Provide the (x, y) coordinate of the cell's center where the given text is located.  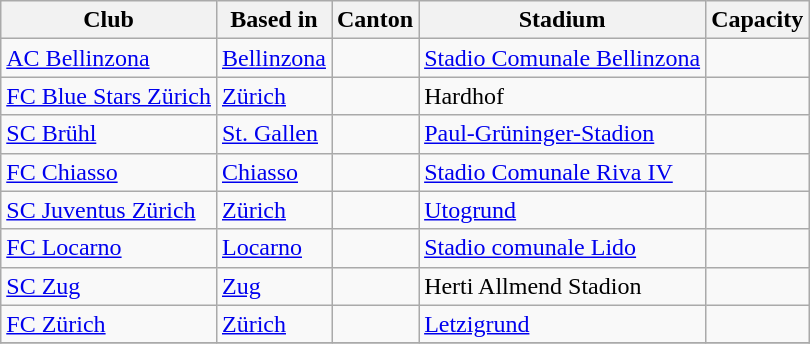
Utogrund (562, 210)
St. Gallen (274, 134)
Chiasso (274, 172)
Stadio Comunale Bellinzona (562, 58)
Canton (376, 20)
Hardhof (562, 96)
Capacity (758, 20)
Club (109, 20)
Stadio Comunale Riva IV (562, 172)
Stadium (562, 20)
FC Locarno (109, 248)
FC Zürich (109, 324)
FC Chiasso (109, 172)
Stadio comunale Lido (562, 248)
AC Bellinzona (109, 58)
Locarno (274, 248)
SC Juventus Zürich (109, 210)
Bellinzona (274, 58)
SC Zug (109, 286)
Paul-Grüninger-Stadion (562, 134)
Based in (274, 20)
Letzigrund (562, 324)
Zug (274, 286)
FC Blue Stars Zürich (109, 96)
Herti Allmend Stadion (562, 286)
SC Brühl (109, 134)
